For the text-containing cell, return its midpoint in (x, y) coordinate format. 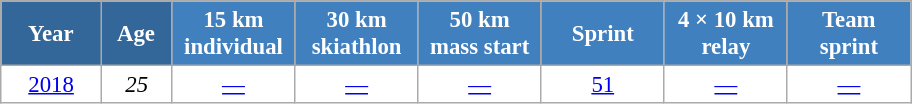
51 (602, 85)
Age (136, 34)
50 km mass start (480, 34)
Sprint (602, 34)
25 (136, 85)
Year (52, 34)
15 km individual (234, 34)
2018 (52, 85)
4 × 10 km relay (726, 34)
30 km skiathlon (356, 34)
Team sprint (848, 34)
